Return the (x, y) coordinate for the center point of the cell that contains the specified text.  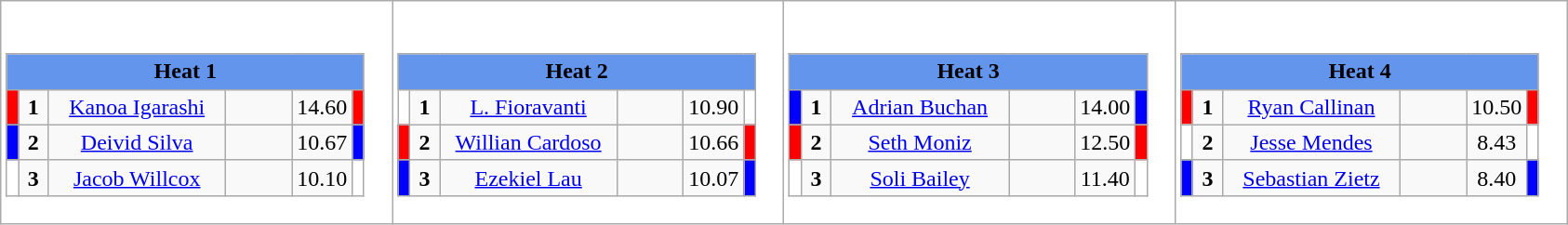
12.50 (1105, 142)
Heat 3 1 Adrian Buchan 14.00 2 Seth Moniz 12.50 3 Soli Bailey 11.40 (980, 112)
Willian Cardoso (528, 142)
Heat 1 1 Kanoa Igarashi 14.60 2 Deivid Silva 10.67 3 Jacob Willcox 10.10 (197, 112)
Adrian Buchan (921, 107)
10.07 (714, 178)
14.00 (1105, 107)
Heat 1 (185, 72)
Heat 3 (968, 72)
10.90 (714, 107)
L. Fioravanti (528, 107)
Jacob Willcox (138, 178)
8.40 (1497, 178)
11.40 (1105, 178)
10.10 (322, 178)
Heat 4 1 Ryan Callinan 10.50 2 Jesse Mendes 8.43 3 Sebastian Zietz 8.40 (1371, 112)
Soli Bailey (921, 178)
14.60 (322, 107)
8.43 (1497, 142)
Heat 2 1 L. Fioravanti 10.90 2 Willian Cardoso 10.66 3 Ezekiel Lau 10.07 (588, 112)
10.66 (714, 142)
Seth Moniz (921, 142)
Deivid Silva (138, 142)
Sebastian Zietz (1311, 178)
Heat 2 (577, 72)
Ezekiel Lau (528, 178)
Heat 4 (1360, 72)
10.67 (322, 142)
Kanoa Igarashi (138, 107)
Ryan Callinan (1311, 107)
Jesse Mendes (1311, 142)
10.50 (1497, 107)
